Pinpoint the cell where the given text exists, returning its (X, Y) midpoint coordinate. 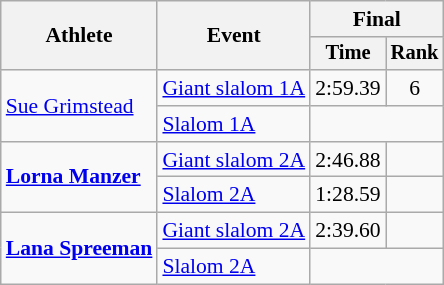
2:46.88 (348, 160)
Lorna Manzer (80, 178)
Event (234, 36)
Rank (415, 54)
Lana Spreeman (80, 248)
Final (376, 19)
Sue Grimstead (80, 106)
Time (348, 54)
Giant slalom 1A (234, 88)
2:39.60 (348, 231)
2:59.39 (348, 88)
6 (415, 88)
Athlete (80, 36)
1:28.59 (348, 195)
Slalom 1A (234, 124)
